Pinpoint the cell where the given text exists, returning its (x, y) midpoint coordinate. 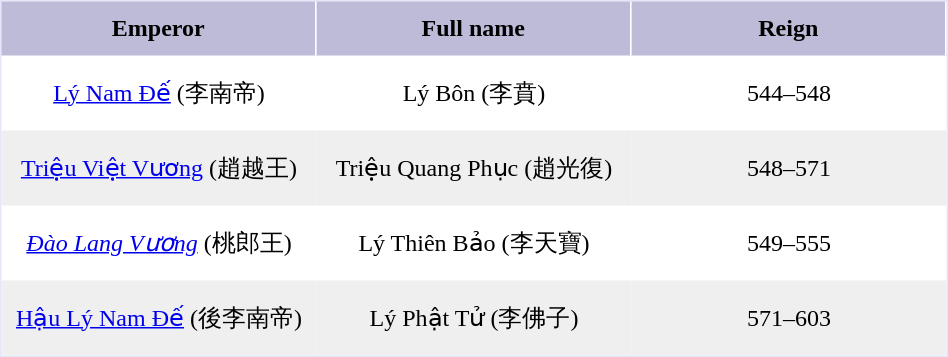
Full name (474, 29)
Emperor (160, 29)
Triệu Việt Vương (趙越王) (160, 168)
Hậu Lý Nam Đế (後李南帝) (160, 318)
544–548 (790, 94)
571–603 (790, 318)
549–555 (790, 244)
Triệu Quang Phục (趙光復) (474, 168)
Lý Bôn (李賁) (474, 94)
Lý Nam Đế (李南帝) (160, 94)
548–571 (790, 168)
Reign (790, 29)
Lý Phật Tử (李佛子) (474, 318)
Đào Lang Vương (桃郎王) (160, 244)
Lý Thiên Bảo (李天寶) (474, 244)
